Output the (X, Y) coordinate of the center of the cell containing the given text.  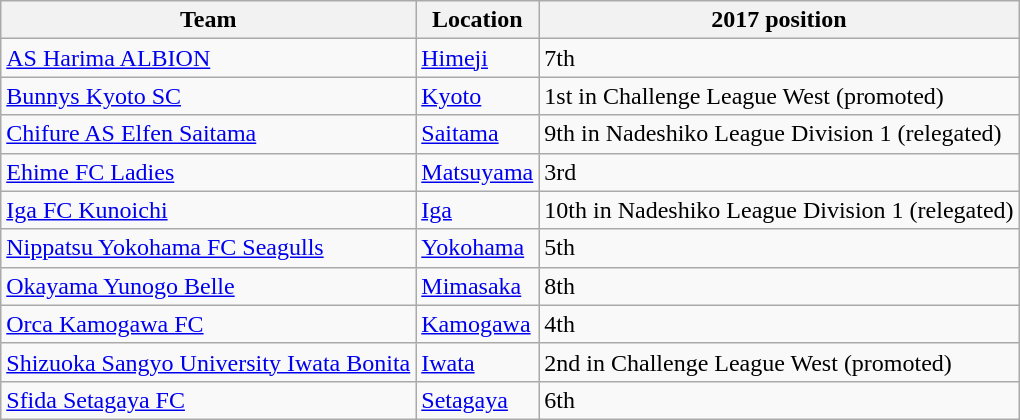
Team (208, 20)
Kamogawa (478, 324)
Chifure AS Elfen Saitama (208, 134)
AS Harima ALBION (208, 58)
Okayama Yunogo Belle (208, 286)
2017 position (779, 20)
2nd in Challenge League West (promoted) (779, 362)
Orca Kamogawa FC (208, 324)
Bunnys Kyoto SC (208, 96)
Nippatsu Yokohama FC Seagulls (208, 248)
1st in Challenge League West (promoted) (779, 96)
5th (779, 248)
Kyoto (478, 96)
Saitama (478, 134)
3rd (779, 172)
Shizuoka Sangyo University Iwata Bonita (208, 362)
Himeji (478, 58)
Iwata (478, 362)
8th (779, 286)
Sfida Setagaya FC (208, 400)
Iga FC Kunoichi (208, 210)
Setagaya (478, 400)
Yokohama (478, 248)
Location (478, 20)
Ehime FC Ladies (208, 172)
Mimasaka (478, 286)
10th in Nadeshiko League Division 1 (relegated) (779, 210)
4th (779, 324)
7th (779, 58)
6th (779, 400)
Iga (478, 210)
9th in Nadeshiko League Division 1 (relegated) (779, 134)
Matsuyama (478, 172)
